From the cell containing the given text, extract its center point as (x, y) coordinate. 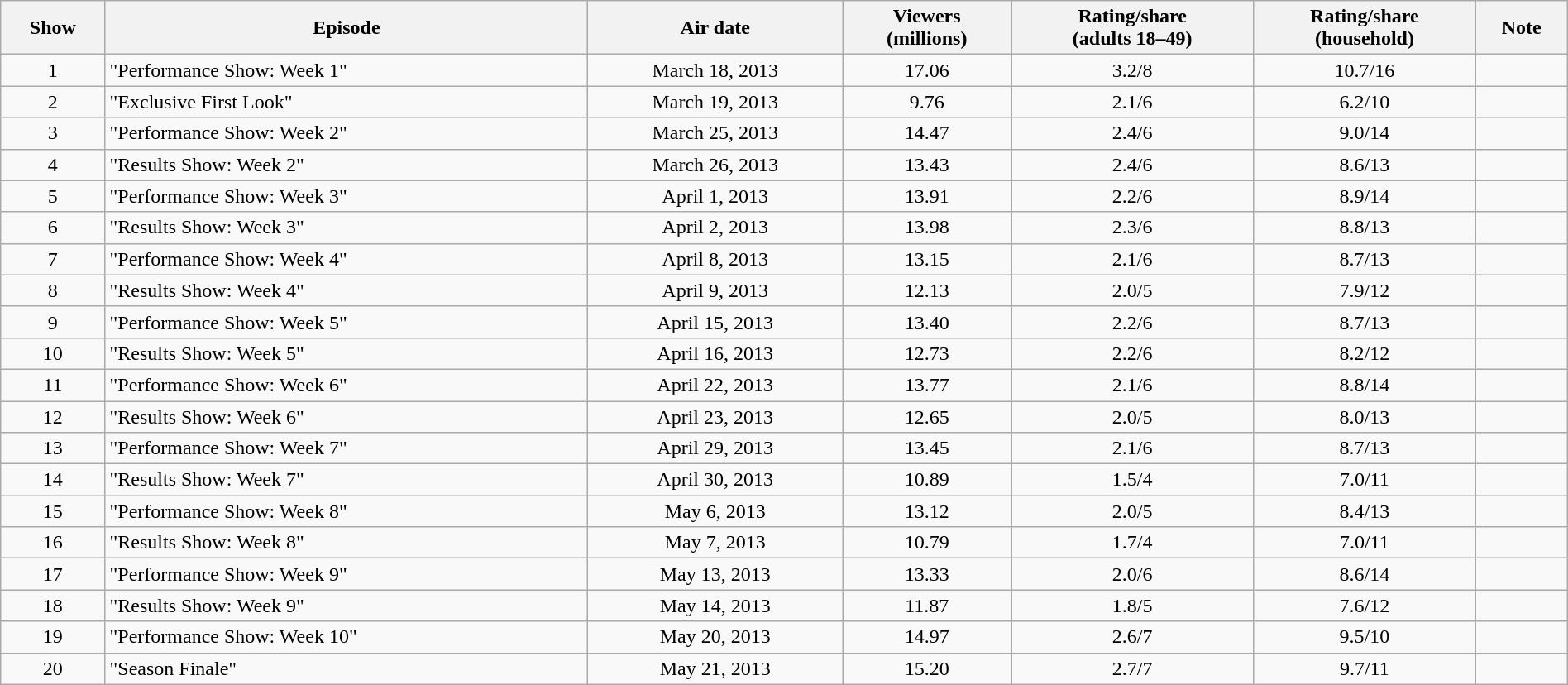
"Results Show: Week 5" (347, 353)
"Results Show: Week 9" (347, 606)
"Performance Show: Week 7" (347, 448)
13.43 (927, 165)
10.7/16 (1365, 70)
8.2/12 (1365, 353)
7.6/12 (1365, 606)
1 (53, 70)
5 (53, 196)
May 6, 2013 (715, 511)
"Performance Show: Week 8" (347, 511)
Episode (347, 28)
9.7/11 (1365, 668)
"Results Show: Week 2" (347, 165)
March 26, 2013 (715, 165)
"Performance Show: Week 10" (347, 637)
13.12 (927, 511)
March 18, 2013 (715, 70)
April 23, 2013 (715, 416)
"Results Show: Week 6" (347, 416)
2 (53, 102)
7.9/12 (1365, 290)
10 (53, 353)
Note (1522, 28)
8.8/13 (1365, 228)
1.5/4 (1133, 480)
19 (53, 637)
9.0/14 (1365, 133)
1.7/4 (1133, 543)
8.6/13 (1365, 165)
13.91 (927, 196)
8.0/13 (1365, 416)
"Performance Show: Week 3" (347, 196)
May 20, 2013 (715, 637)
16 (53, 543)
May 13, 2013 (715, 574)
15.20 (927, 668)
"Performance Show: Week 9" (347, 574)
12.65 (927, 416)
13.98 (927, 228)
13.40 (927, 322)
12.13 (927, 290)
"Exclusive First Look" (347, 102)
"Performance Show: Week 2" (347, 133)
"Performance Show: Week 6" (347, 385)
April 29, 2013 (715, 448)
April 8, 2013 (715, 259)
Viewers(millions) (927, 28)
4 (53, 165)
2.7/7 (1133, 668)
13.15 (927, 259)
7 (53, 259)
9 (53, 322)
18 (53, 606)
April 2, 2013 (715, 228)
April 22, 2013 (715, 385)
"Results Show: Week 3" (347, 228)
14.97 (927, 637)
Rating/share(household) (1365, 28)
"Performance Show: Week 1" (347, 70)
"Performance Show: Week 5" (347, 322)
8 (53, 290)
March 25, 2013 (715, 133)
15 (53, 511)
13.77 (927, 385)
Rating/share(adults 18–49) (1133, 28)
14.47 (927, 133)
May 14, 2013 (715, 606)
11.87 (927, 606)
3.2/8 (1133, 70)
12.73 (927, 353)
"Performance Show: Week 4" (347, 259)
14 (53, 480)
10.89 (927, 480)
6.2/10 (1365, 102)
Show (53, 28)
May 21, 2013 (715, 668)
17.06 (927, 70)
2.0/6 (1133, 574)
2.3/6 (1133, 228)
20 (53, 668)
2.6/7 (1133, 637)
11 (53, 385)
17 (53, 574)
1.8/5 (1133, 606)
10.79 (927, 543)
"Results Show: Week 4" (347, 290)
Air date (715, 28)
6 (53, 228)
8.6/14 (1365, 574)
March 19, 2013 (715, 102)
12 (53, 416)
April 30, 2013 (715, 480)
8.8/14 (1365, 385)
9.76 (927, 102)
13.45 (927, 448)
13 (53, 448)
"Results Show: Week 7" (347, 480)
May 7, 2013 (715, 543)
3 (53, 133)
April 9, 2013 (715, 290)
April 15, 2013 (715, 322)
9.5/10 (1365, 637)
"Season Finale" (347, 668)
April 1, 2013 (715, 196)
13.33 (927, 574)
8.9/14 (1365, 196)
"Results Show: Week 8" (347, 543)
8.4/13 (1365, 511)
April 16, 2013 (715, 353)
